Determine the [X, Y] coordinate at the center of the cell enclosing the given text.  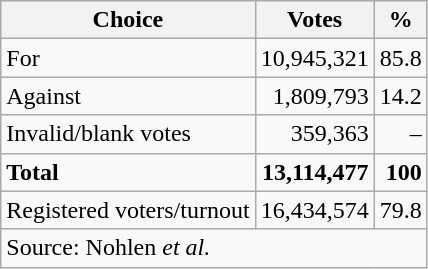
1,809,793 [314, 96]
14.2 [400, 96]
10,945,321 [314, 58]
85.8 [400, 58]
– [400, 134]
359,363 [314, 134]
Invalid/blank votes [128, 134]
13,114,477 [314, 172]
Against [128, 96]
Choice [128, 20]
Source: Nohlen et al. [214, 248]
% [400, 20]
79.8 [400, 210]
Total [128, 172]
Registered voters/turnout [128, 210]
For [128, 58]
Votes [314, 20]
100 [400, 172]
16,434,574 [314, 210]
